Provide the (x, y) coordinate of the cell's center where the given text is located.  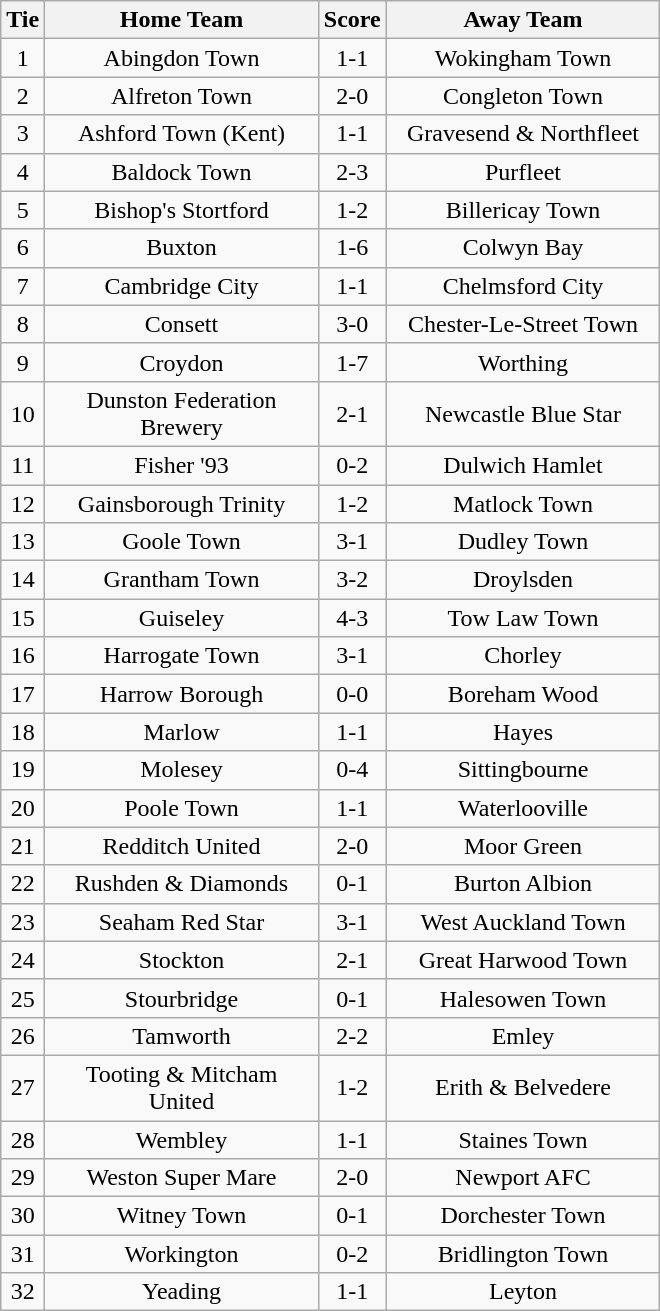
2 (23, 96)
Bridlington Town (523, 1254)
23 (23, 922)
Bishop's Stortford (182, 210)
Home Team (182, 20)
Poole Town (182, 808)
11 (23, 465)
25 (23, 998)
28 (23, 1139)
30 (23, 1216)
3-2 (352, 580)
3-0 (352, 324)
Worthing (523, 362)
Tie (23, 20)
Witney Town (182, 1216)
Score (352, 20)
1-6 (352, 248)
Dunston Federation Brewery (182, 414)
3 (23, 134)
Emley (523, 1036)
Halesowen Town (523, 998)
21 (23, 846)
8 (23, 324)
Colwyn Bay (523, 248)
Great Harwood Town (523, 960)
Waterlooville (523, 808)
Matlock Town (523, 503)
Purfleet (523, 172)
24 (23, 960)
Burton Albion (523, 884)
Croydon (182, 362)
27 (23, 1088)
22 (23, 884)
Harrow Borough (182, 694)
Dorchester Town (523, 1216)
Boreham Wood (523, 694)
Erith & Belvedere (523, 1088)
Harrogate Town (182, 656)
6 (23, 248)
14 (23, 580)
Tooting & Mitcham United (182, 1088)
5 (23, 210)
1-7 (352, 362)
Away Team (523, 20)
Congleton Town (523, 96)
Grantham Town (182, 580)
13 (23, 542)
Newcastle Blue Star (523, 414)
32 (23, 1292)
Alfreton Town (182, 96)
Moor Green (523, 846)
Wembley (182, 1139)
West Auckland Town (523, 922)
9 (23, 362)
Stockton (182, 960)
Leyton (523, 1292)
Yeading (182, 1292)
Chelmsford City (523, 286)
20 (23, 808)
16 (23, 656)
Chorley (523, 656)
Hayes (523, 732)
Stourbridge (182, 998)
Molesey (182, 770)
Gainsborough Trinity (182, 503)
Marlow (182, 732)
2-2 (352, 1036)
2-3 (352, 172)
Droylsden (523, 580)
Dudley Town (523, 542)
Baldock Town (182, 172)
19 (23, 770)
29 (23, 1178)
Consett (182, 324)
Rushden & Diamonds (182, 884)
31 (23, 1254)
Weston Super Mare (182, 1178)
Goole Town (182, 542)
Sittingbourne (523, 770)
Fisher '93 (182, 465)
Dulwich Hamlet (523, 465)
Redditch United (182, 846)
Cambridge City (182, 286)
Ashford Town (Kent) (182, 134)
17 (23, 694)
Guiseley (182, 618)
12 (23, 503)
4 (23, 172)
1 (23, 58)
Tow Law Town (523, 618)
26 (23, 1036)
Wokingham Town (523, 58)
7 (23, 286)
Gravesend & Northfleet (523, 134)
Abingdon Town (182, 58)
Staines Town (523, 1139)
10 (23, 414)
4-3 (352, 618)
Billericay Town (523, 210)
0-0 (352, 694)
Seaham Red Star (182, 922)
18 (23, 732)
Newport AFC (523, 1178)
0-4 (352, 770)
Workington (182, 1254)
15 (23, 618)
Tamworth (182, 1036)
Buxton (182, 248)
Chester-Le-Street Town (523, 324)
